Extract the [X, Y] coordinate from the center of the cell holding the provided text.  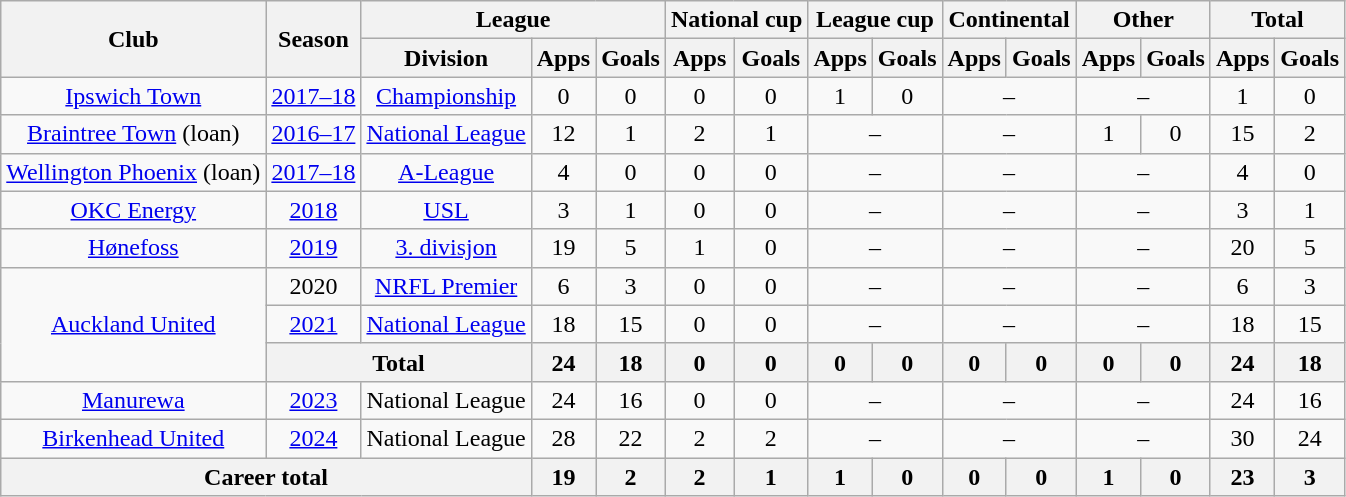
A-League [446, 172]
Ipswich Town [134, 96]
2021 [314, 324]
2019 [314, 248]
28 [563, 438]
Manurewa [134, 400]
12 [563, 134]
NRFL Premier [446, 286]
League cup [875, 20]
Division [446, 58]
Club [134, 39]
2016–17 [314, 134]
Career total [266, 477]
Auckland United [134, 324]
30 [1242, 438]
22 [631, 438]
2018 [314, 210]
20 [1242, 248]
23 [1242, 477]
Other [1143, 20]
Wellington Phoenix (loan) [134, 172]
2020 [314, 286]
Birkenhead United [134, 438]
Continental [1009, 20]
National cup [736, 20]
League [513, 20]
Hønefoss [134, 248]
Braintree Town (loan) [134, 134]
USL [446, 210]
2024 [314, 438]
Championship [446, 96]
3. divisjon [446, 248]
OKC Energy [134, 210]
Season [314, 39]
2023 [314, 400]
